Identify which cell holds the provided text, then report its (x, y) central coordinate. 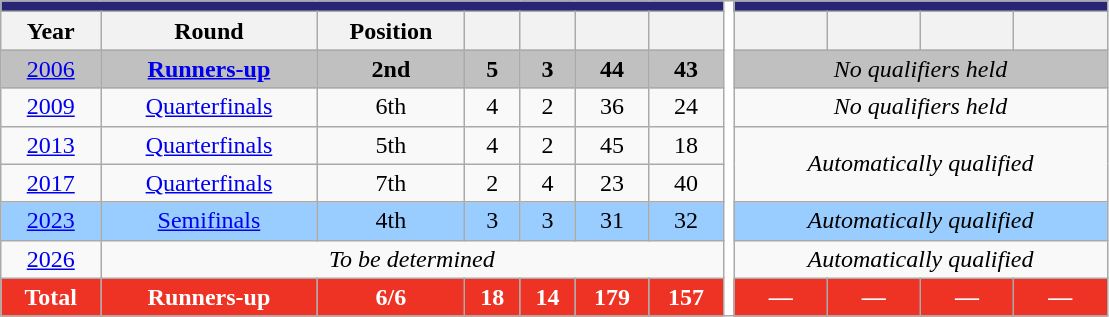
32 (686, 221)
43 (686, 69)
Total (51, 297)
2013 (51, 145)
To be determined (412, 259)
36 (612, 107)
2009 (51, 107)
23 (612, 183)
2nd (390, 69)
24 (686, 107)
2026 (51, 259)
2017 (51, 183)
179 (612, 297)
5th (390, 145)
Position (390, 31)
4th (390, 221)
14 (548, 297)
2006 (51, 69)
44 (612, 69)
5 (492, 69)
Round (210, 31)
157 (686, 297)
31 (612, 221)
2023 (51, 221)
6/6 (390, 297)
40 (686, 183)
45 (612, 145)
Semifinals (210, 221)
7th (390, 183)
6th (390, 107)
Year (51, 31)
